Return (x, y) of the center of cell containing provided text 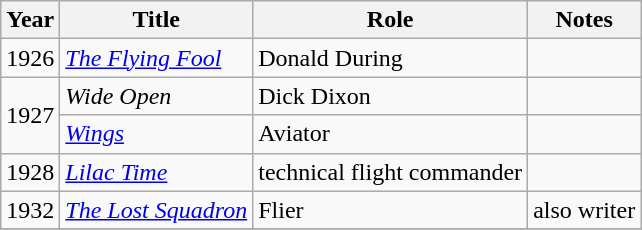
Dick Dixon (390, 96)
1926 (30, 58)
1932 (30, 210)
Lilac Time (156, 172)
Title (156, 20)
Role (390, 20)
also writer (584, 210)
1927 (30, 115)
technical flight commander (390, 172)
Aviator (390, 134)
Wide Open (156, 96)
The Lost Squadron (156, 210)
The Flying Fool (156, 58)
Notes (584, 20)
Flier (390, 210)
Year (30, 20)
Donald During (390, 58)
Wings (156, 134)
1928 (30, 172)
